Return the (x, y) coordinate for the center point of the cell that contains the specified text.  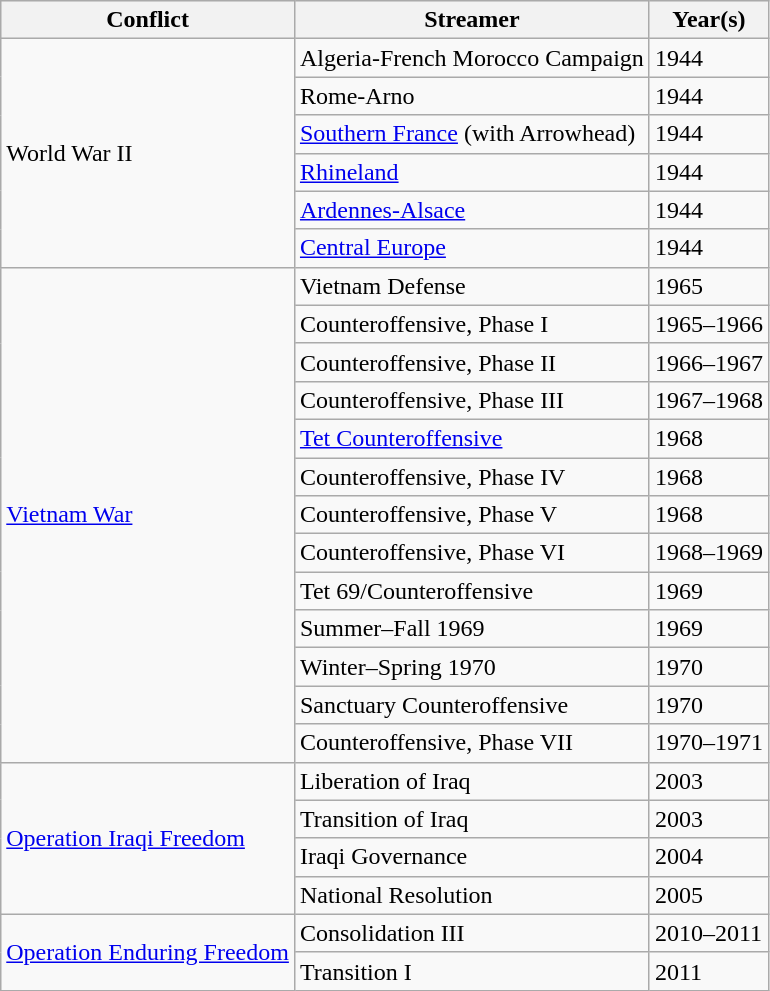
Iraqi Governance (472, 857)
National Resolution (472, 895)
Counteroffensive, Phase I (472, 324)
2010–2011 (708, 933)
Tet 69/Counteroffensive (472, 591)
Summer–Fall 1969 (472, 629)
1967–1968 (708, 400)
Counteroffensive, Phase VI (472, 553)
Rome-Arno (472, 96)
Winter–Spring 1970 (472, 667)
1970–1971 (708, 743)
Ardennes-Alsace (472, 210)
Consolidation III (472, 933)
Conflict (148, 20)
1968–1969 (708, 553)
Counteroffensive, Phase VII (472, 743)
Streamer (472, 20)
2011 (708, 971)
2005 (708, 895)
Vietnam War (148, 514)
Counteroffensive, Phase IV (472, 477)
1965–1966 (708, 324)
Counteroffensive, Phase V (472, 515)
Operation Enduring Freedom (148, 952)
Central Europe (472, 248)
World War II (148, 153)
Liberation of Iraq (472, 781)
Counteroffensive, Phase III (472, 400)
Southern France (with Arrowhead) (472, 134)
Rhineland (472, 172)
Algeria-French Morocco Campaign (472, 58)
Operation Iraqi Freedom (148, 838)
Year(s) (708, 20)
Sanctuary Counteroffensive (472, 705)
Transition of Iraq (472, 819)
2004 (708, 857)
1965 (708, 286)
Tet Counteroffensive (472, 438)
1966–1967 (708, 362)
Vietnam Defense (472, 286)
Transition I (472, 971)
Counteroffensive, Phase II (472, 362)
